Locate the cell with the specified text and output its [x, y] center coordinate. 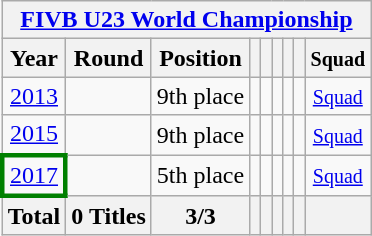
Total [34, 216]
Position [200, 58]
Round [109, 58]
FIVB U23 World Championship [186, 20]
Year [34, 58]
0 Titles [109, 216]
2013 [34, 96]
2015 [34, 135]
5th place [200, 174]
2017 [34, 174]
3/3 [200, 216]
